Search for the cell housing the specified text and yield its [X, Y] center coordinate. 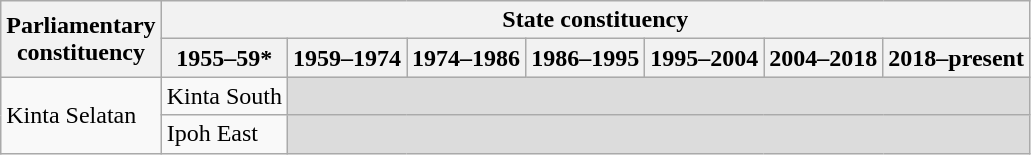
State constituency [595, 20]
Ipoh East [224, 134]
2004–2018 [824, 58]
1974–1986 [466, 58]
Kinta Selatan [81, 115]
1995–2004 [704, 58]
1986–1995 [586, 58]
Parliamentaryconstituency [81, 39]
Kinta South [224, 96]
1959–1974 [348, 58]
1955–59* [224, 58]
2018–present [956, 58]
